Scan for the cell matching the given text and deliver its (x, y) coordinate at center. 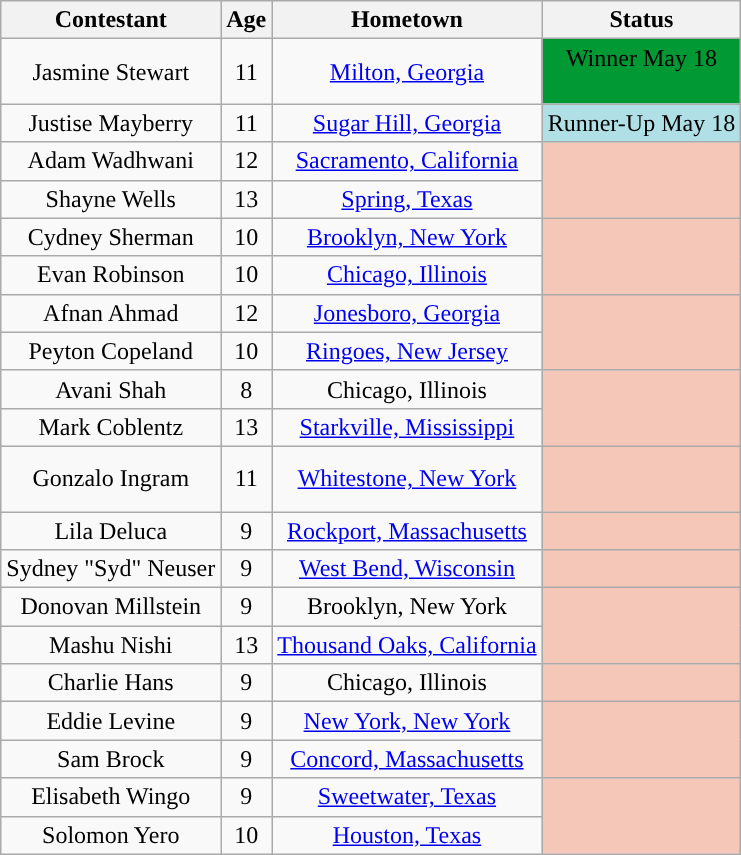
Adam Wadhwani (111, 161)
Status (642, 20)
Sacramento, California (407, 161)
Elisabeth Wingo (111, 797)
Houston, Texas (407, 835)
Lila Deluca (111, 531)
New York, New York (407, 721)
Jasmine Stewart (111, 72)
Hometown (407, 20)
Rockport, Massachusetts (407, 531)
Charlie Hans (111, 683)
Shayne Wells (111, 199)
Gonzalo Ingram (111, 478)
Milton, Georgia (407, 72)
8 (246, 389)
Spring, Texas (407, 199)
Avani Shah (111, 389)
Runner-Up May 18 (642, 123)
Mark Coblentz (111, 427)
Ringoes, New Jersey (407, 351)
Sugar Hill, Georgia (407, 123)
Cydney Sherman (111, 237)
Concord, Massachusetts (407, 759)
Winner May 18 (642, 72)
Afnan Ahmad (111, 313)
Contestant (111, 20)
Justise Mayberry (111, 123)
Solomon Yero (111, 835)
Thousand Oaks, California (407, 645)
Starkville, Mississippi (407, 427)
Donovan Millstein (111, 607)
Evan Robinson (111, 275)
Mashu Nishi (111, 645)
Jonesboro, Georgia (407, 313)
Sydney "Syd" Neuser (111, 569)
Sam Brock (111, 759)
Peyton Copeland (111, 351)
Age (246, 20)
Whitestone, New York (407, 478)
Sweetwater, Texas (407, 797)
West Bend, Wisconsin (407, 569)
Eddie Levine (111, 721)
